Search for the cell housing the specified text and yield its (X, Y) center coordinate. 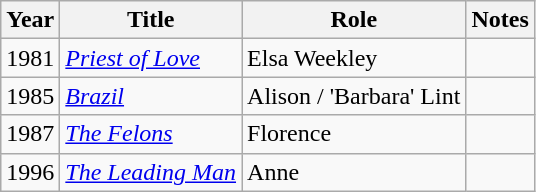
1985 (30, 96)
The Felons (151, 134)
1987 (30, 134)
1981 (30, 58)
Florence (354, 134)
Brazil (151, 96)
Year (30, 20)
Notes (500, 20)
1996 (30, 172)
The Leading Man (151, 172)
Role (354, 20)
Elsa Weekley (354, 58)
Anne (354, 172)
Alison / 'Barbara' Lint (354, 96)
Title (151, 20)
Priest of Love (151, 58)
